Output the (X, Y) coordinate of the center of the cell containing the given text.  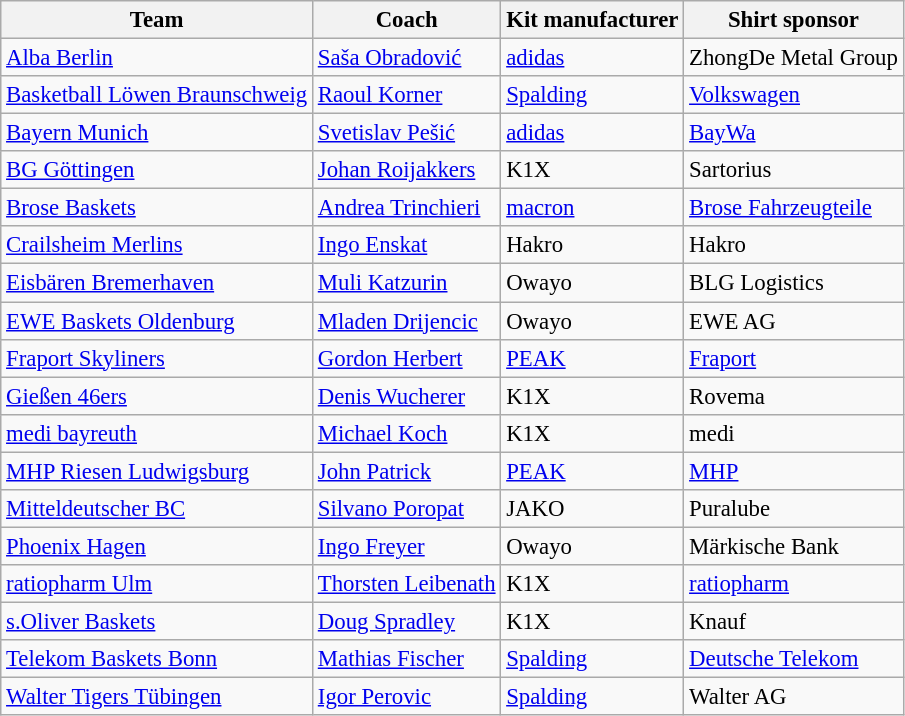
Muli Katzurin (406, 283)
Eisbären Bremerhaven (157, 283)
Thorsten Leibenath (406, 584)
Knauf (794, 621)
ZhongDe Metal Group (794, 58)
Telekom Baskets Bonn (157, 659)
Svetislav Pešić (406, 133)
Mladen Drijencic (406, 321)
ratiopharm (794, 584)
Walter AG (794, 697)
Ingo Freyer (406, 546)
Kit manufacturer (592, 20)
Mitteldeutscher BC (157, 509)
Coach (406, 20)
medi bayreuth (157, 433)
Raoul Korner (406, 95)
Denis Wucherer (406, 396)
BG Göttingen (157, 170)
Brose Fahrzeugteile (794, 208)
Puralube (794, 509)
Phoenix Hagen (157, 546)
ratiopharm Ulm (157, 584)
Shirt sponsor (794, 20)
macron (592, 208)
Fraport Skyliners (157, 358)
Doug Spradley (406, 621)
Johan Roijakkers (406, 170)
BayWa (794, 133)
medi (794, 433)
Mathias Fischer (406, 659)
Alba Berlin (157, 58)
Saša Obradović (406, 58)
MHP Riesen Ludwigsburg (157, 471)
Basketball Löwen Braunschweig (157, 95)
Michael Koch (406, 433)
Team (157, 20)
Rovema (794, 396)
Sartorius (794, 170)
John Patrick (406, 471)
Gordon Herbert (406, 358)
Gießen 46ers (157, 396)
s.Oliver Baskets (157, 621)
JAKO (592, 509)
EWE Baskets Oldenburg (157, 321)
Bayern Munich (157, 133)
Crailsheim Merlins (157, 245)
Volkswagen (794, 95)
EWE AG (794, 321)
Brose Baskets (157, 208)
Andrea Trinchieri (406, 208)
Deutsche Telekom (794, 659)
Märkische Bank (794, 546)
Igor Perovic (406, 697)
Fraport (794, 358)
BLG Logistics (794, 283)
Walter Tigers Tübingen (157, 697)
MHP (794, 471)
Silvano Poropat (406, 509)
Ingo Enskat (406, 245)
